Find where the given text appears and provide that cell's center as (x, y) coordinate. 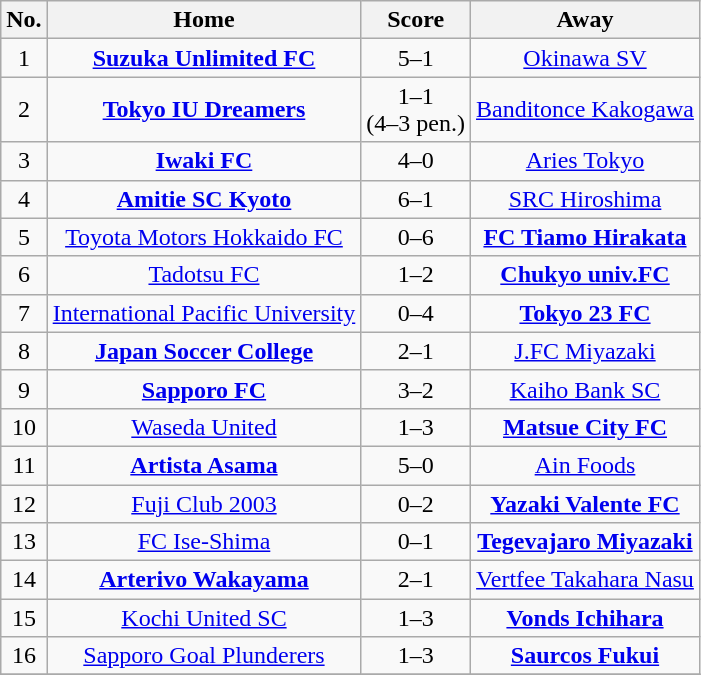
9 (24, 389)
Chukyo univ.FC (586, 275)
4 (24, 199)
Fuji Club 2003 (204, 503)
Waseda United (204, 427)
11 (24, 465)
Tokyo 23 FC (586, 313)
J.FC Miyazaki (586, 351)
5–0 (416, 465)
10 (24, 427)
Tegevajaro Miyazaki (586, 542)
Banditonce Kakogawa (586, 110)
1 (24, 58)
0–2 (416, 503)
Tokyo IU Dreamers (204, 110)
Amitie SC Kyoto (204, 199)
Home (204, 20)
2 (24, 110)
Score (416, 20)
7 (24, 313)
1–1(4–3 pen.) (416, 110)
No. (24, 20)
Vonds Ichihara (586, 618)
1–2 (416, 275)
0–4 (416, 313)
International Pacific University (204, 313)
16 (24, 656)
Vertfee Takahara Nasu (586, 580)
Kaiho Bank SC (586, 389)
Sapporo FC (204, 389)
3 (24, 161)
0–1 (416, 542)
3–2 (416, 389)
0–6 (416, 237)
Sapporo Goal Plunderers (204, 656)
Tadotsu FC (204, 275)
15 (24, 618)
Japan Soccer College (204, 351)
4–0 (416, 161)
SRC Hiroshima (586, 199)
FC Ise-Shima (204, 542)
Saurcos Fukui (586, 656)
Artista Asama (204, 465)
Yazaki Valente FC (586, 503)
5–1 (416, 58)
Aries Tokyo (586, 161)
6–1 (416, 199)
Toyota Motors Hokkaido FC (204, 237)
6 (24, 275)
14 (24, 580)
Kochi United SC (204, 618)
Ain Foods (586, 465)
Iwaki FC (204, 161)
Suzuka Unlimited FC (204, 58)
13 (24, 542)
5 (24, 237)
FC Tiamo Hirakata (586, 237)
12 (24, 503)
Okinawa SV (586, 58)
Matsue City FC (586, 427)
Away (586, 20)
8 (24, 351)
Arterivo Wakayama (204, 580)
